Capture the cell that displays the provided text and extract its (x, y) central coordinate. 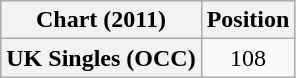
108 (248, 58)
UK Singles (OCC) (101, 58)
Position (248, 20)
Chart (2011) (101, 20)
